Provide the [x, y] coordinate of the cell's center where the given text is located.  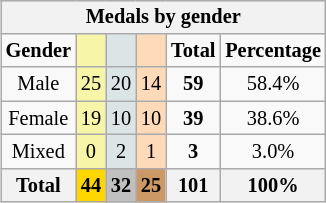
Male [38, 84]
Medals by gender [164, 17]
0 [91, 152]
Mixed [38, 152]
Gender [38, 51]
Percentage [273, 51]
101 [193, 185]
19 [91, 118]
59 [193, 84]
38.6% [273, 118]
39 [193, 118]
2 [121, 152]
1 [151, 152]
3 [193, 152]
14 [151, 84]
32 [121, 185]
44 [91, 185]
58.4% [273, 84]
Female [38, 118]
20 [121, 84]
3.0% [273, 152]
100% [273, 185]
